Identify which cell holds the provided text, then report its (X, Y) central coordinate. 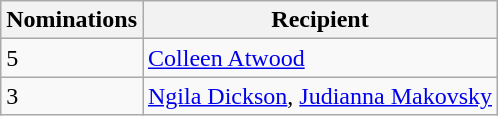
Recipient (320, 20)
Colleen Atwood (320, 58)
3 (72, 96)
Ngila Dickson, Judianna Makovsky (320, 96)
Nominations (72, 20)
5 (72, 58)
